Determine the (x, y) coordinate at the center of the cell enclosing the given text.  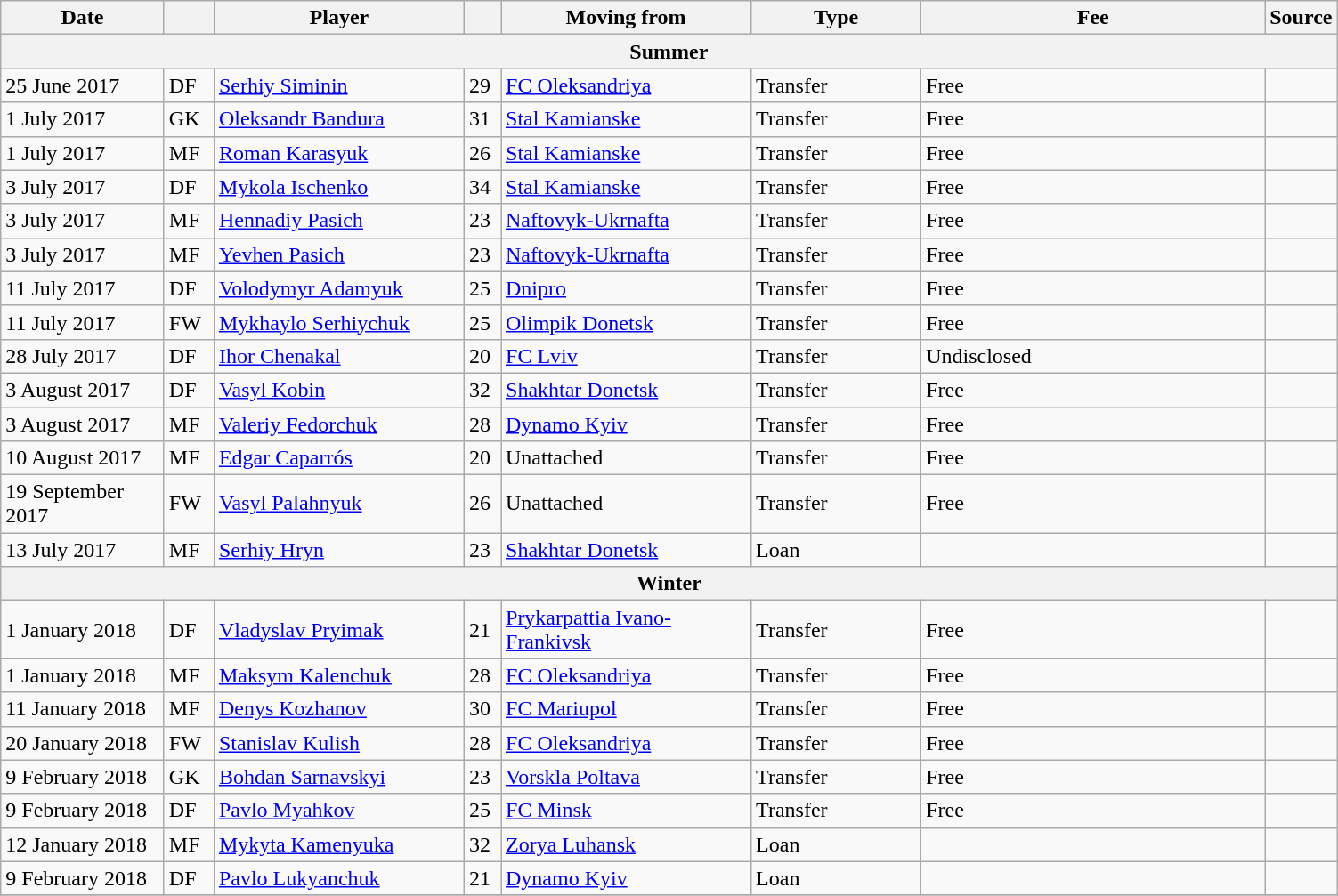
Summer (669, 52)
11 January 2018 (83, 709)
Denys Kozhanov (338, 709)
Bohdan Sarnavskyi (338, 777)
Mykyta Kamenyuka (338, 844)
Serhiy Siminin (338, 85)
12 January 2018 (83, 844)
Vasyl Palahnyuk (338, 504)
20 January 2018 (83, 743)
Mykola Ischenko (338, 187)
Serhiy Hryn (338, 550)
Edgar Caparrós (338, 458)
30 (482, 709)
Mykhaylo Serhiychuk (338, 322)
28 July 2017 (83, 356)
Type (837, 18)
Undisclosed (1093, 356)
Roman Karasyuk (338, 153)
Volodymyr Adamyuk (338, 288)
31 (482, 119)
FC Lviv (625, 356)
Hennadiy Pasich (338, 221)
13 July 2017 (83, 550)
34 (482, 187)
10 August 2017 (83, 458)
Dnipro (625, 288)
Moving from (625, 18)
Player (338, 18)
25 June 2017 (83, 85)
Oleksandr Bandura (338, 119)
Prykarpattia Ivano-Frankivsk (625, 630)
Winter (669, 584)
Ihor Chenakal (338, 356)
Zorya Luhansk (625, 844)
Valeriy Fedorchuk (338, 424)
FC Mariupol (625, 709)
29 (482, 85)
Stanislav Kulish (338, 743)
Source (1302, 18)
Pavlo Myahkov (338, 811)
Vladyslav Pryimak (338, 630)
Vasyl Kobin (338, 390)
Maksym Kalenchuk (338, 675)
Pavlo Lukyanchuk (338, 878)
Date (83, 18)
Olimpik Donetsk (625, 322)
19 September 2017 (83, 504)
Yevhen Pasich (338, 254)
FC Minsk (625, 811)
Fee (1093, 18)
Vorskla Poltava (625, 777)
